Locate the cell with the specified text and output its [X, Y] center coordinate. 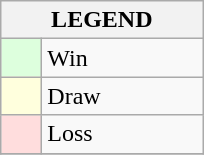
Loss [122, 134]
Win [122, 58]
LEGEND [102, 20]
Draw [122, 96]
